Scan for the cell matching the given text and deliver its (x, y) coordinate at center. 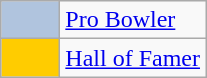
Hall of Famer (133, 58)
Pro Bowler (133, 20)
